Return (x, y) of the center of cell containing provided text 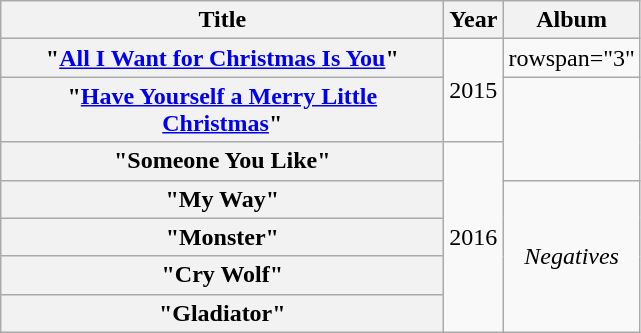
Title (222, 20)
"Monster" (222, 237)
rowspan="3" (572, 58)
"Cry Wolf" (222, 275)
Year (474, 20)
"Someone You Like" (222, 161)
Negatives (572, 256)
2015 (474, 90)
2016 (474, 237)
"Have Yourself a Merry Little Christmas" (222, 110)
"Gladiator" (222, 313)
"All I Want for Christmas Is You" (222, 58)
Album (572, 20)
"My Way" (222, 199)
